Return (X, Y) of the center of cell containing provided text 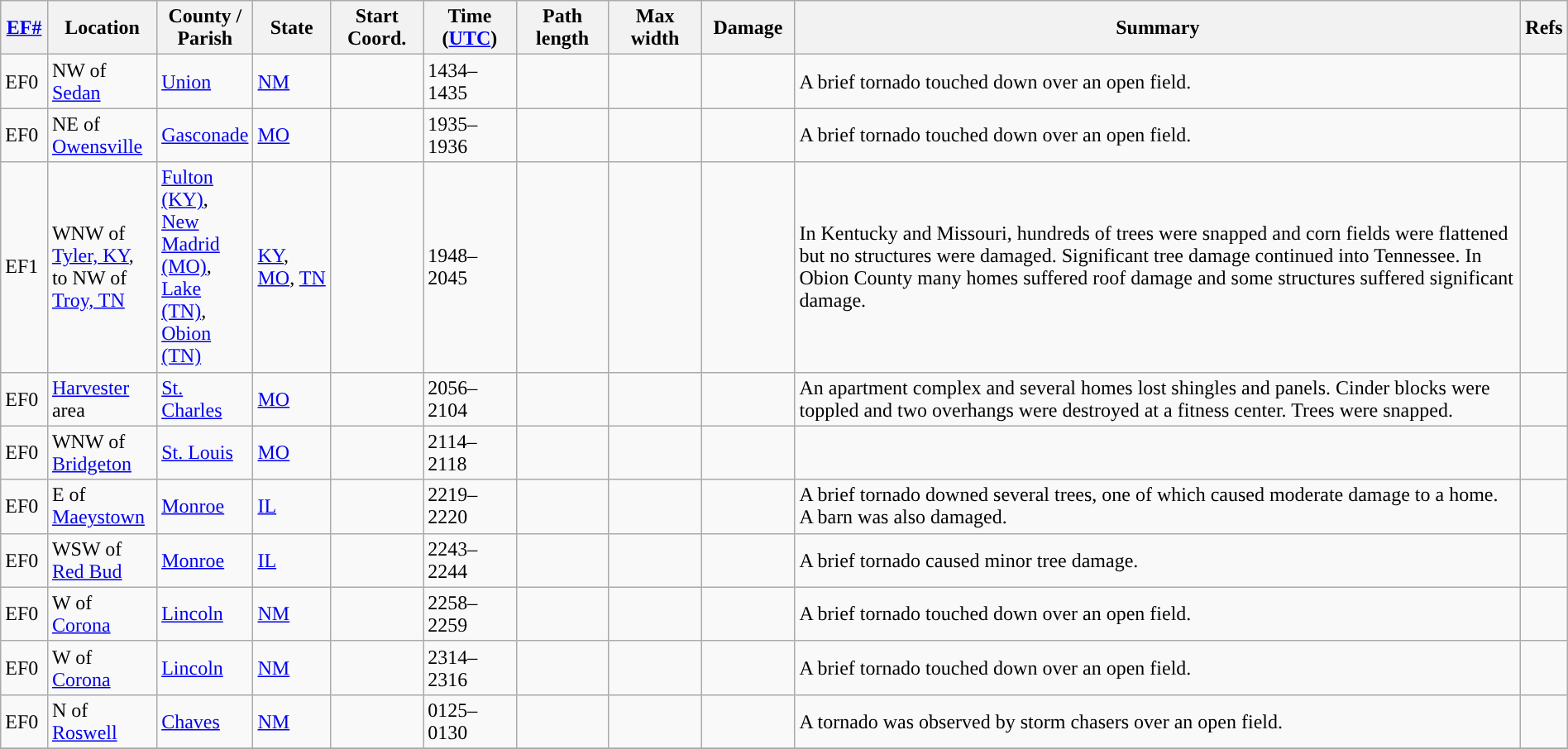
A tornado was observed by storm chasers over an open field. (1158, 721)
0125–0130 (470, 721)
Start Coord. (376, 28)
NE of Owensville (102, 136)
2258–2259 (470, 613)
Refs (1544, 28)
2219–2220 (470, 506)
St. Louis (205, 453)
Damage (748, 28)
Chaves (205, 721)
KY, MO, TN (291, 267)
Summary (1158, 28)
1434–1435 (470, 81)
1935–1936 (470, 136)
St. Charles (205, 398)
Union (205, 81)
Max width (655, 28)
Location (102, 28)
County / Parish (205, 28)
2314–2316 (470, 668)
WSW of Red Bud (102, 561)
Time (UTC) (470, 28)
2243–2244 (470, 561)
A brief tornado downed several trees, one of which caused moderate damage to a home. A barn was also damaged. (1158, 506)
E of Maeystown (102, 506)
2056–2104 (470, 398)
NW of Sedan (102, 81)
Gasconade (205, 136)
2114–2118 (470, 453)
State (291, 28)
Fulton (KY), New Madrid (MO), Lake (TN), Obion (TN) (205, 267)
Path length (562, 28)
EF# (25, 28)
EF1 (25, 267)
1948–2045 (470, 267)
N of Roswell (102, 721)
WNW of Tyler, KY, to NW of Troy, TN (102, 267)
A brief tornado caused minor tree damage. (1158, 561)
WNW of Bridgeton (102, 453)
Harvester area (102, 398)
